Return (x, y) of the center of cell containing provided text 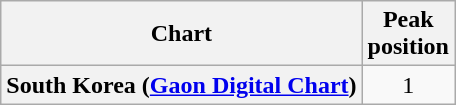
Chart (182, 34)
South Korea (Gaon Digital Chart) (182, 85)
1 (408, 85)
Peakposition (408, 34)
